Return the [x, y] coordinate for the center point of the cell that contains the specified text.  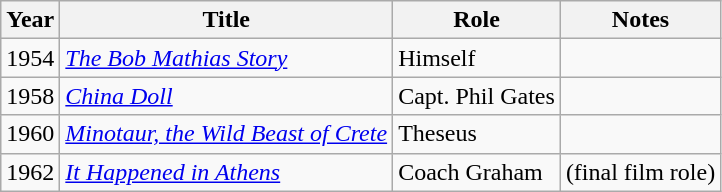
1954 [30, 58]
The Bob Mathias Story [226, 58]
China Doll [226, 96]
Himself [477, 58]
1962 [30, 172]
Title [226, 20]
Coach Graham [477, 172]
(final film role) [640, 172]
Capt. Phil Gates [477, 96]
Year [30, 20]
1958 [30, 96]
Role [477, 20]
It Happened in Athens [226, 172]
Notes [640, 20]
Minotaur, the Wild Beast of Crete [226, 134]
Theseus [477, 134]
1960 [30, 134]
